Find where the given text appears and provide that cell's center as (x, y) coordinate. 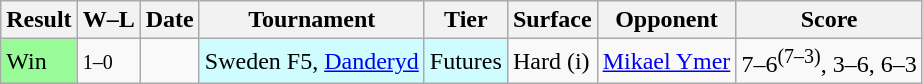
Result (39, 20)
Mikael Ymer (666, 62)
Opponent (666, 20)
Sweden F5, Danderyd (312, 62)
Date (170, 20)
Futures (466, 62)
Tournament (312, 20)
Surface (552, 20)
Win (39, 62)
Score (829, 20)
Hard (i) (552, 62)
1–0 (108, 62)
7–6(7–3), 3–6, 6–3 (829, 62)
Tier (466, 20)
W–L (108, 20)
